Scan for the cell matching the given text and deliver its (x, y) coordinate at center. 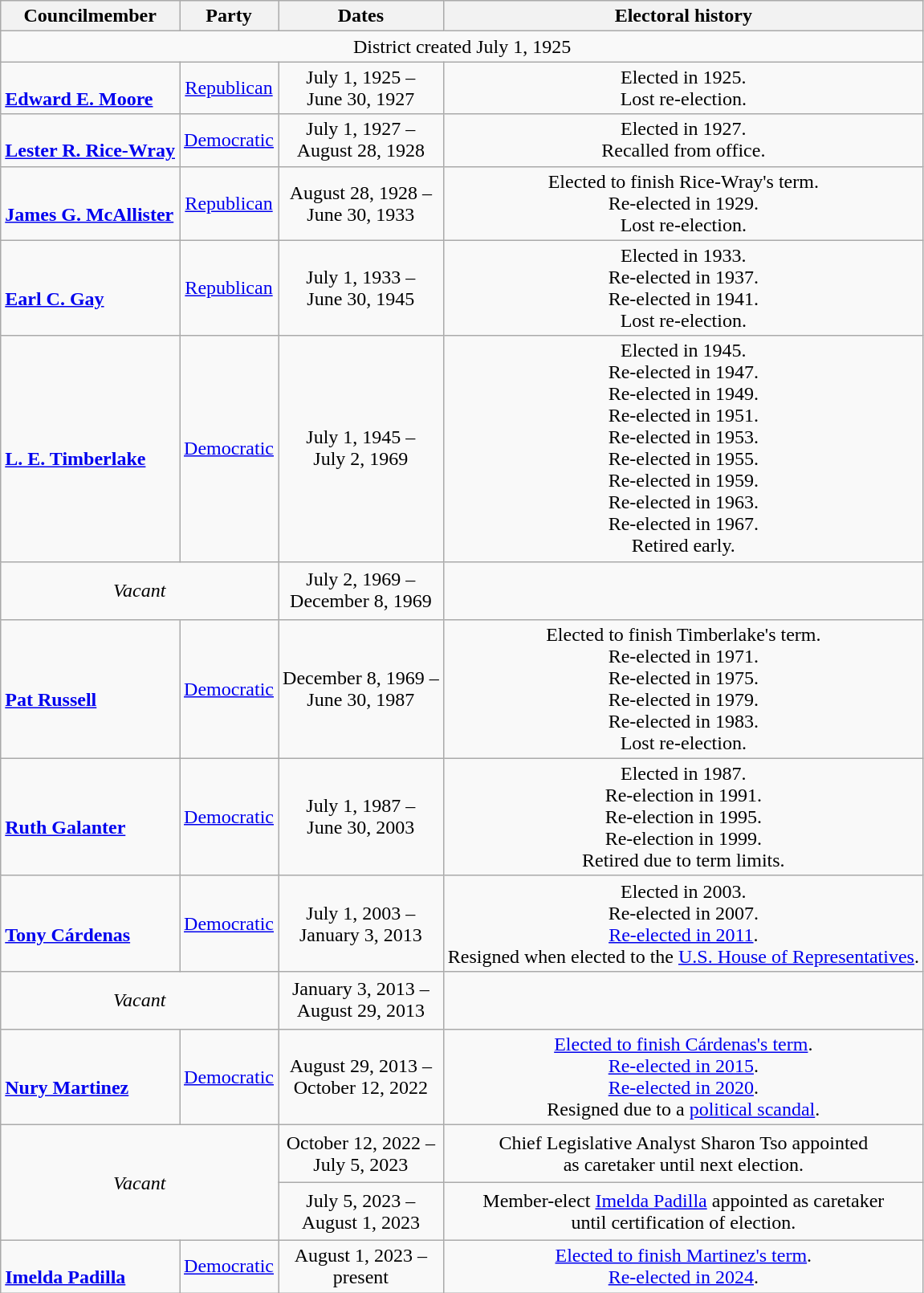
Elected to finish Martinez's term. Re-elected in 2024. (683, 1266)
L. E. Timberlake (90, 448)
August 1, 2023 –present (361, 1266)
July 1, 1933 – June 30, 1945 (361, 288)
Elected in 1933. Re-elected in 1937. Re-elected in 1941. Lost re-election. (683, 288)
Lester R. Rice-Wray (90, 140)
January 3, 2013 –August 29, 2013 (361, 1000)
Member-elect Imelda Padilla appointed as caretaker until certification of election. (683, 1211)
Elected to finish Rice-Wray's term. Re-elected in 1929. Lost re-election. (683, 203)
District created July 1, 1925 (462, 47)
Electoral history (683, 16)
Ruth Galanter (90, 817)
December 8, 1969 – June 30, 1987 (361, 689)
Imelda Padilla (90, 1266)
July 2, 1969 –December 8, 1969 (361, 590)
Nury Martinez (90, 1076)
July 5, 2023 – August 1, 2023 (361, 1211)
August 28, 1928 – June 30, 1933 (361, 203)
Edward E. Moore (90, 88)
Councilmember (90, 16)
October 12, 2022 – July 5, 2023 (361, 1153)
Elected to finish Timberlake's term. Re-elected in 1971. Re-elected in 1975. Re-elected in 1979. Re-elected in 1983. Lost re-election. (683, 689)
July 1, 1945 – July 2, 1969 (361, 448)
Earl C. Gay (90, 288)
Chief Legislative Analyst Sharon Tso appointed as caretaker until next election. (683, 1153)
Elected in 1925. Lost re-election. (683, 88)
Party (230, 16)
Elected to finish Cárdenas's term. Re-elected in 2015. Re-elected in 2020. Resigned due to a political scandal. (683, 1076)
July 1, 2003 – January 3, 2013 (361, 924)
July 1, 1925 – June 30, 1927 (361, 88)
Tony Cárdenas (90, 924)
Elected in 2003. Re-elected in 2007. Re-elected in 2011. Resigned when elected to the U.S. House of Representatives. (683, 924)
July 1, 1987 – June 30, 2003 (361, 817)
Dates (361, 16)
James G. McAllister (90, 203)
Elected in 1927. Recalled from office. (683, 140)
Pat Russell (90, 689)
July 1, 1927 – August 28, 1928 (361, 140)
Elected in 1987. Re-election in 1991. Re-election in 1995. Re-election in 1999. Retired due to term limits. (683, 817)
August 29, 2013 – October 12, 2022 (361, 1076)
